Identify which cell holds the provided text, then report its [x, y] central coordinate. 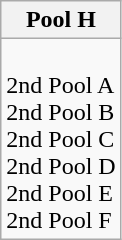
Pool H [61, 20]
2nd Pool A 2nd Pool B 2nd Pool C 2nd Pool D 2nd Pool E 2nd Pool F [61, 139]
